Determine the [X, Y] coordinate at the center of the cell enclosing the given text.  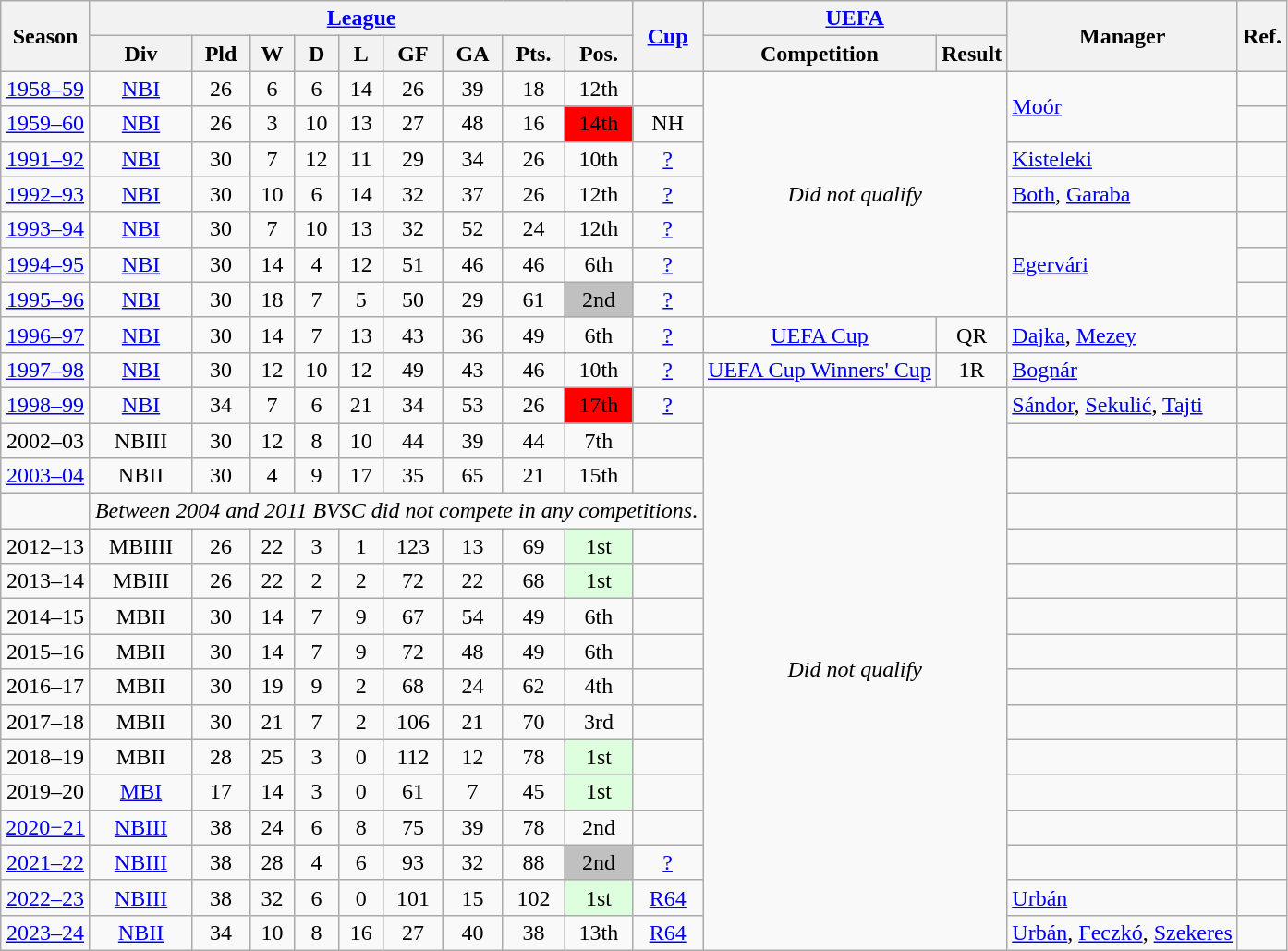
Bognár [1123, 370]
2018–19 [46, 757]
Urbán, Feczkó, Szekeres [1123, 933]
123 [414, 546]
36 [473, 335]
5 [361, 299]
25 [272, 757]
MBIIII [140, 546]
Moór [1123, 106]
51 [414, 264]
2016–17 [46, 687]
Ref. [1262, 36]
Dajka, Mezey [1123, 335]
14th [599, 124]
1958–59 [46, 89]
35 [414, 476]
2014–15 [46, 616]
15 [473, 897]
1959–60 [46, 124]
NH [668, 124]
54 [473, 616]
Manager [1123, 36]
65 [473, 476]
2003–04 [46, 476]
Pos. [599, 54]
67 [414, 616]
53 [473, 405]
L [361, 54]
40 [473, 933]
75 [414, 827]
1993–94 [46, 229]
2023–24 [46, 933]
2021–22 [46, 862]
1R [971, 370]
7th [599, 441]
Sándor, Sekulić, Tajti [1123, 405]
Urbán [1123, 897]
4th [599, 687]
MBI [140, 792]
50 [414, 299]
W [272, 54]
1996–97 [46, 335]
88 [534, 862]
2013–14 [46, 581]
17th [599, 405]
2022–23 [46, 897]
52 [473, 229]
62 [534, 687]
2019–20 [46, 792]
2017–18 [46, 722]
2020−21 [46, 827]
1994–95 [46, 264]
19 [272, 687]
GF [414, 54]
Result [971, 54]
Kisteleki [1123, 159]
Both, Garaba [1123, 194]
112 [414, 757]
11 [361, 159]
2015–16 [46, 652]
Egervári [1123, 264]
MBIII [140, 581]
3rd [599, 722]
37 [473, 194]
69 [534, 546]
2002–03 [46, 441]
Competition [820, 54]
Cup [668, 36]
106 [414, 722]
93 [414, 862]
League [360, 18]
UEFA Cup [820, 335]
GA [473, 54]
1991–92 [46, 159]
102 [534, 897]
45 [534, 792]
1998–99 [46, 405]
Pld [222, 54]
2012–13 [46, 546]
Season [46, 36]
UEFA Cup Winners' Cup [820, 370]
D [317, 54]
Div [140, 54]
QR [971, 335]
1992–93 [46, 194]
Between 2004 and 2011 BVSC did not compete in any competitions. [395, 511]
70 [534, 722]
1995–96 [46, 299]
Pts. [534, 54]
13th [599, 933]
101 [414, 897]
1997–98 [46, 370]
1 [361, 546]
UEFA [856, 18]
15th [599, 476]
